Find where the given text appears and provide that cell's center as [x, y] coordinate. 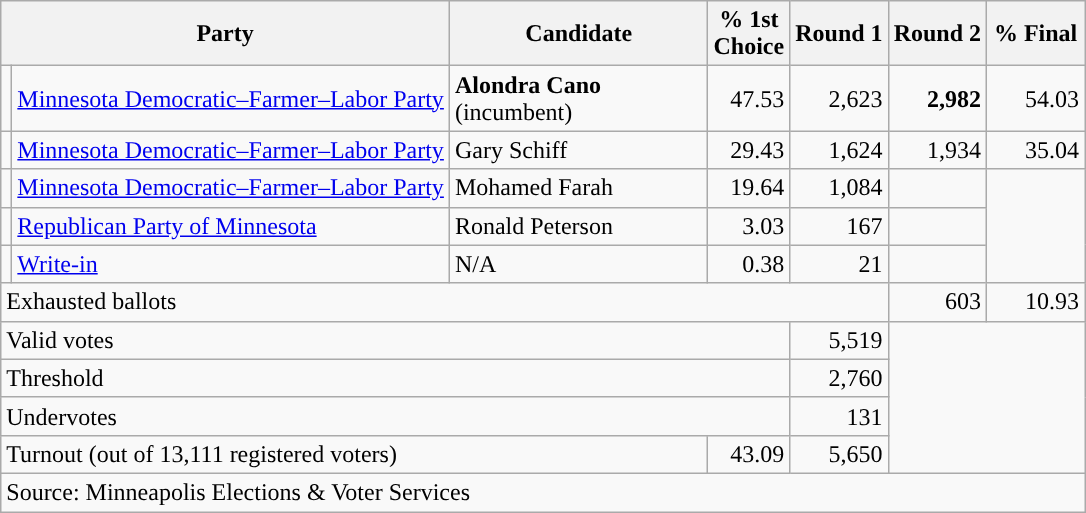
0.38 [749, 264]
Round 1 [839, 34]
131 [839, 416]
10.93 [1036, 302]
43.09 [749, 454]
47.53 [749, 98]
2,623 [839, 98]
Mohamed Farah [578, 188]
Turnout (out of 13,111 registered voters) [354, 454]
603 [937, 302]
Candidate [578, 34]
5,519 [839, 340]
2,760 [839, 378]
% 1stChoice [749, 34]
1,624 [839, 150]
Party [226, 34]
29.43 [749, 150]
Ronald Peterson [578, 226]
1,934 [937, 150]
% Final [1036, 34]
3.03 [749, 226]
Gary Schiff [578, 150]
35.04 [1036, 150]
Exhausted ballots [444, 302]
Valid votes [396, 340]
2,982 [937, 98]
5,650 [839, 454]
21 [839, 264]
19.64 [749, 188]
167 [839, 226]
Write-in [231, 264]
Round 2 [937, 34]
54.03 [1036, 98]
Undervotes [396, 416]
Republican Party of Minnesota [231, 226]
Alondra Cano (incumbent) [578, 98]
N/A [578, 264]
1,084 [839, 188]
Threshold [396, 378]
Source: Minneapolis Elections & Voter Services [543, 492]
